Detect which cell encompasses the target text, then output its (X, Y) center coordinate. 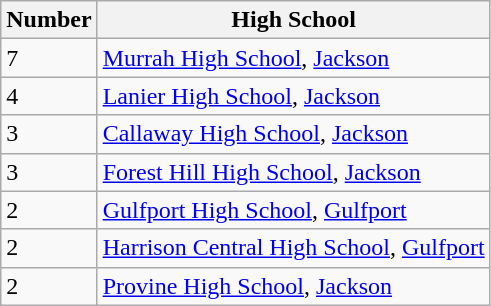
Number (49, 20)
Lanier High School, Jackson (294, 96)
Gulfport High School, Gulfport (294, 210)
7 (49, 58)
High School (294, 20)
Murrah High School, Jackson (294, 58)
Callaway High School, Jackson (294, 134)
4 (49, 96)
Provine High School, Jackson (294, 286)
Forest Hill High School, Jackson (294, 172)
Harrison Central High School, Gulfport (294, 248)
